Return [X, Y] of the center of cell containing provided text 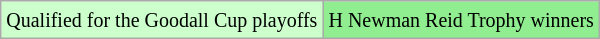
Qualified for the Goodall Cup playoffs [162, 20]
H Newman Reid Trophy winners [462, 20]
